From the cell containing the given text, extract its center point as [x, y] coordinate. 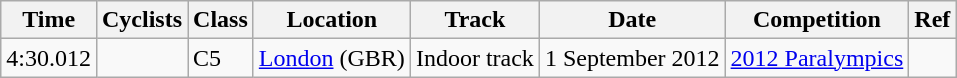
2012 Paralympics [817, 58]
London (GBR) [332, 58]
Competition [817, 20]
Location [332, 20]
Date [632, 20]
Track [474, 20]
C5 [221, 58]
Ref [932, 20]
Indoor track [474, 58]
Time [49, 20]
Class [221, 20]
Cyclists [142, 20]
1 September 2012 [632, 58]
4:30.012 [49, 58]
